Locate the cell with the specified text and output its [X, Y] center coordinate. 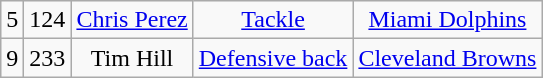
Chris Perez [132, 20]
Defensive back [273, 58]
Tackle [273, 20]
Tim Hill [132, 58]
Miami Dolphins [448, 20]
9 [12, 58]
5 [12, 20]
Cleveland Browns [448, 58]
233 [48, 58]
124 [48, 20]
